Capture the cell that displays the provided text and extract its [x, y] central coordinate. 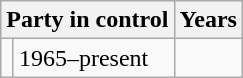
1965–present [94, 58]
Years [208, 20]
Party in control [88, 20]
